Locate the cell with the specified text and output its (x, y) center coordinate. 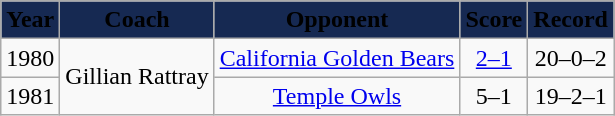
Score (494, 20)
Temple Owls (337, 96)
Record (571, 20)
20–0–2 (571, 58)
19–2–1 (571, 96)
1980 (30, 58)
Coach (137, 20)
Opponent (337, 20)
Year (30, 20)
2–1 (494, 58)
California Golden Bears (337, 58)
Gillian Rattray (137, 77)
5–1 (494, 96)
1981 (30, 96)
